Find where the given text appears and provide that cell's center as (X, Y) coordinate. 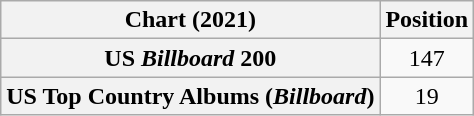
US Top Country Albums (Billboard) (190, 96)
US Billboard 200 (190, 58)
Position (427, 20)
19 (427, 96)
Chart (2021) (190, 20)
147 (427, 58)
